Extract the [x, y] coordinate from the center of the cell holding the provided text.  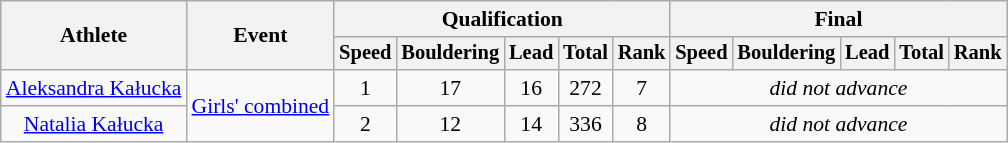
2 [365, 124]
Athlete [94, 36]
7 [642, 88]
Event [260, 36]
16 [531, 88]
1 [365, 88]
336 [586, 124]
Aleksandra Kałucka [94, 88]
12 [450, 124]
Final [838, 19]
Girls' combined [260, 106]
Qualification [502, 19]
17 [450, 88]
8 [642, 124]
14 [531, 124]
Natalia Kałucka [94, 124]
272 [586, 88]
